From the cell containing the given text, extract its center point as (x, y) coordinate. 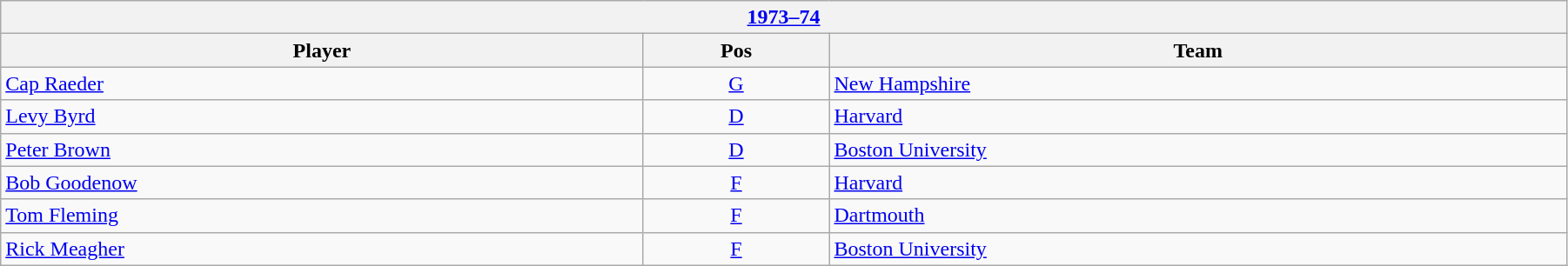
Cap Raeder (322, 83)
Bob Goodenow (322, 183)
Tom Fleming (322, 216)
Peter Brown (322, 150)
G (736, 83)
Dartmouth (1197, 216)
Player (322, 50)
Team (1197, 50)
Levy Byrd (322, 116)
1973–74 (784, 17)
Pos (736, 50)
New Hampshire (1197, 83)
Rick Meagher (322, 249)
